Scan for the cell matching the given text and deliver its (x, y) coordinate at center. 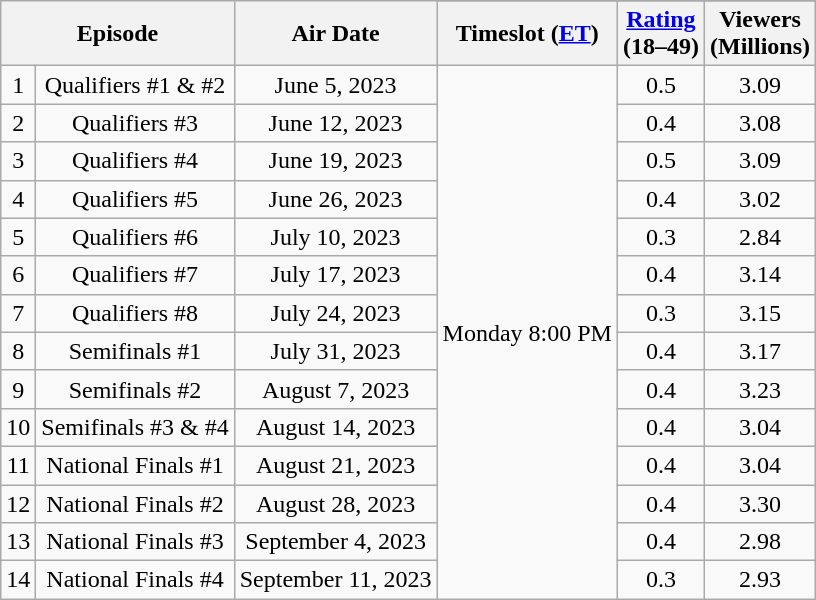
2.84 (760, 237)
July 24, 2023 (336, 313)
September 4, 2023 (336, 542)
Timeslot (ET) (527, 34)
June 19, 2023 (336, 161)
Semifinals #2 (135, 389)
July 17, 2023 (336, 275)
Qualifiers #7 (135, 275)
10 (18, 427)
Qualifiers #3 (135, 123)
6 (18, 275)
Episode (118, 34)
3 (18, 161)
3.17 (760, 351)
14 (18, 580)
National Finals #3 (135, 542)
3.14 (760, 275)
August 14, 2023 (336, 427)
National Finals #4 (135, 580)
4 (18, 199)
June 26, 2023 (336, 199)
Semifinals #1 (135, 351)
Monday 8:00 PM (527, 332)
3.30 (760, 503)
Viewers(Millions) (760, 34)
Qualifiers #5 (135, 199)
8 (18, 351)
Rating(18–49) (660, 34)
August 21, 2023 (336, 465)
3.02 (760, 199)
1 (18, 85)
9 (18, 389)
Qualifiers #4 (135, 161)
2.93 (760, 580)
June 12, 2023 (336, 123)
July 31, 2023 (336, 351)
3.15 (760, 313)
11 (18, 465)
Qualifiers #8 (135, 313)
3.23 (760, 389)
National Finals #2 (135, 503)
September 11, 2023 (336, 580)
Semifinals #3 & #4 (135, 427)
July 10, 2023 (336, 237)
June 5, 2023 (336, 85)
Qualifiers #1 & #2 (135, 85)
7 (18, 313)
5 (18, 237)
Air Date (336, 34)
2 (18, 123)
2.98 (760, 542)
3.08 (760, 123)
National Finals #1 (135, 465)
12 (18, 503)
13 (18, 542)
August 7, 2023 (336, 389)
Qualifiers #6 (135, 237)
August 28, 2023 (336, 503)
